Extract the (x, y) coordinate from the center of the cell holding the provided text.  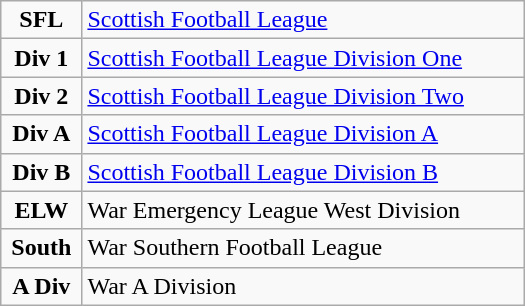
War Emergency League West Division (303, 210)
SFL (42, 20)
War A Division (303, 286)
A Div (42, 286)
Scottish Football League Division B (303, 172)
Scottish Football League Division A (303, 134)
Div A (42, 134)
South (42, 248)
Div 2 (42, 96)
Div 1 (42, 58)
Scottish Football League Division One (303, 58)
Div B (42, 172)
Scottish Football League (303, 20)
War Southern Football League (303, 248)
ELW (42, 210)
Scottish Football League Division Two (303, 96)
